For the text-containing cell, return its midpoint in (x, y) coordinate format. 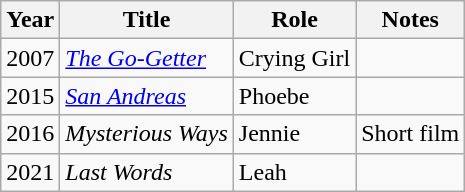
The Go-Getter (147, 58)
Leah (294, 172)
Phoebe (294, 96)
Mysterious Ways (147, 134)
2007 (30, 58)
Role (294, 20)
Title (147, 20)
Notes (410, 20)
Crying Girl (294, 58)
San Andreas (147, 96)
Short film (410, 134)
Year (30, 20)
2021 (30, 172)
2016 (30, 134)
Last Words (147, 172)
2015 (30, 96)
Jennie (294, 134)
